Scan for the cell matching the given text and deliver its (x, y) coordinate at center. 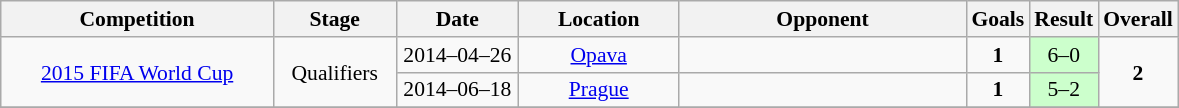
2014–04–26 (458, 55)
Opava (599, 55)
2014–06–18 (458, 90)
Stage (334, 19)
Competition (138, 19)
Location (599, 19)
Prague (599, 90)
Overall (1138, 19)
5–2 (1064, 90)
2015 FIFA World Cup (138, 72)
6–0 (1064, 55)
Date (458, 19)
Qualifiers (334, 72)
Opponent (823, 19)
Result (1064, 19)
2 (1138, 72)
Goals (998, 19)
